Pinpoint the cell where the given text exists, returning its [X, Y] midpoint coordinate. 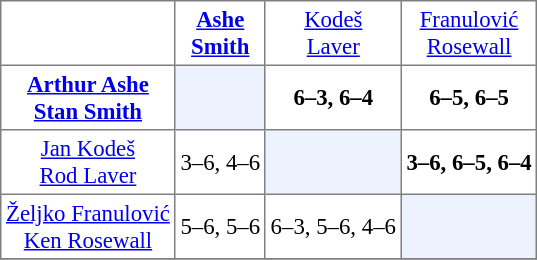
5–6, 5–6 [220, 226]
Jan Kodeš Rod Laver [88, 162]
Ashe Smith [220, 33]
Franulović Rosewall [469, 33]
6–3, 5–6, 4–6 [333, 226]
3–6, 6–5, 6–4 [469, 162]
Kodeš Laver [333, 33]
Arthur Ashe Stan Smith [88, 97]
6–5, 6–5 [469, 97]
Željko Franulović Ken Rosewall [88, 226]
3–6, 4–6 [220, 162]
6–3, 6–4 [333, 97]
